Locate the cell with the specified text and output its (X, Y) center coordinate. 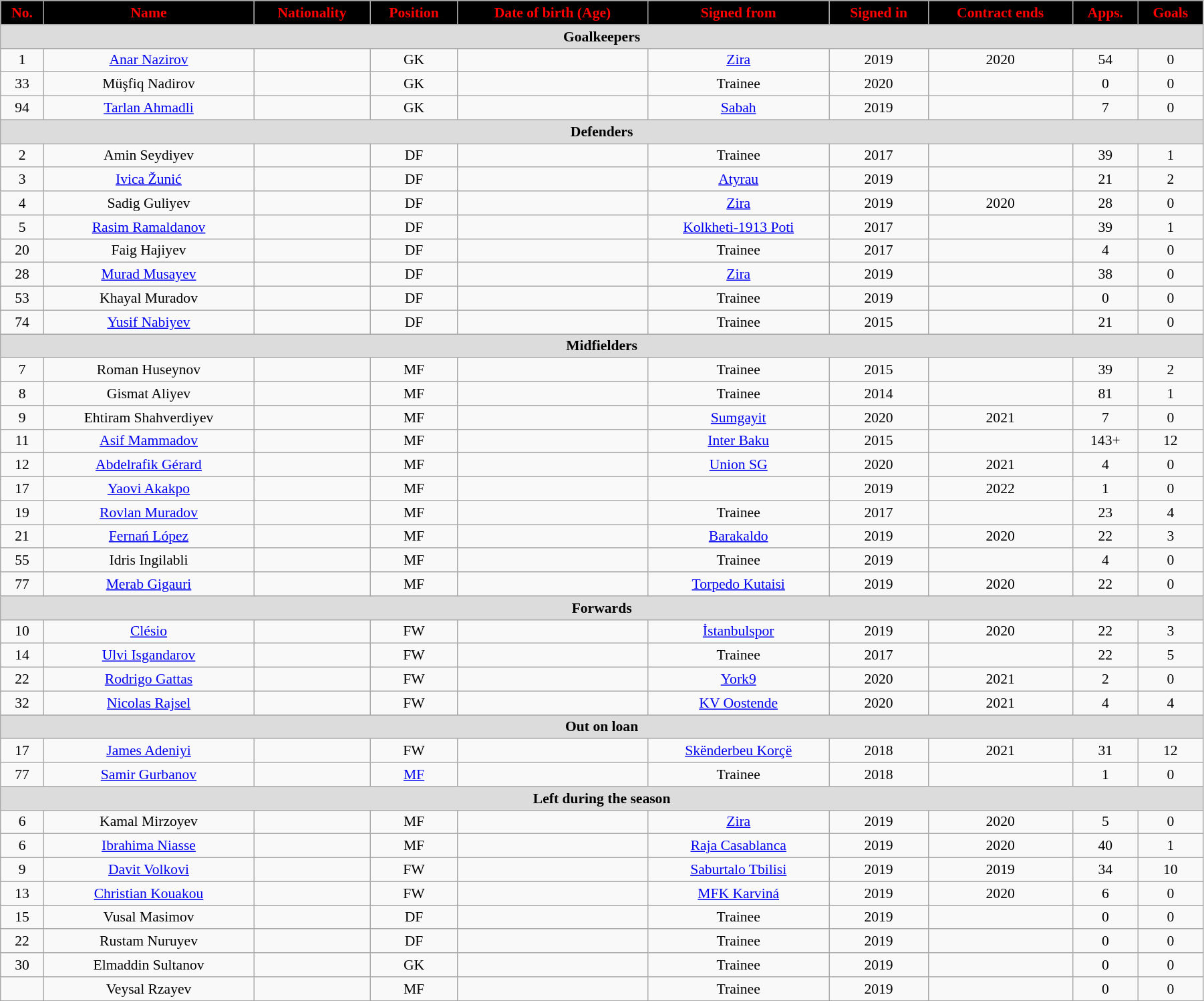
Saburtalo Tbilisi (738, 870)
Apps. (1105, 13)
40 (1105, 846)
Ivica Žunić (148, 180)
Signed from (738, 13)
54 (1105, 60)
Roman Huseynov (148, 370)
2014 (879, 394)
Contract ends (1000, 13)
Abdelrafik Gérard (148, 465)
Sadig Guliyev (148, 203)
James Adeniyi (148, 751)
Nationality (313, 13)
Rodrigo Gattas (148, 680)
Sumgayit (738, 418)
81 (1105, 394)
Atyrau (738, 180)
Davit Volkovi (148, 870)
Idris Ingilabli (148, 561)
23 (1105, 513)
Sabah (738, 108)
Date of birth (Age) (553, 13)
Out on loan (602, 727)
Elmaddin Sultanov (148, 965)
York9 (738, 680)
30 (23, 965)
20 (23, 251)
11 (23, 441)
13 (23, 893)
Position (414, 13)
Ehtiram Shahverdiyev (148, 418)
Murad Musayev (148, 275)
Torpedo Kutaisi (738, 584)
Faig Hajiyev (148, 251)
Rasim Ramaldanov (148, 227)
Clésio (148, 631)
2022 (1000, 489)
8 (23, 394)
Inter Baku (738, 441)
Yusif Nabiyev (148, 322)
Ulvi Isgandarov (148, 656)
Signed in (879, 13)
Nicolas Rajsel (148, 703)
Name (148, 13)
Müşfiq Nadirov (148, 84)
Forwards (602, 608)
Goalkeepers (602, 37)
33 (23, 84)
Goals (1171, 13)
No. (23, 13)
MFK Karviná (738, 893)
Fernań López (148, 537)
Khayal Muradov (148, 299)
Left during the season (602, 799)
143+ (1105, 441)
Asif Mammadov (148, 441)
Union SG (738, 465)
Kamal Mirzoyev (148, 822)
Gismat Aliyev (148, 394)
Midfielders (602, 346)
Amin Seydiyev (148, 156)
38 (1105, 275)
94 (23, 108)
14 (23, 656)
Defenders (602, 132)
Rustam Nuruyev (148, 942)
15 (23, 917)
Merab Gigauri (148, 584)
Christian Kouakou (148, 893)
İstanbulspor (738, 631)
KV Oostende (738, 703)
Barakaldo (738, 537)
31 (1105, 751)
Raja Casablanca (738, 846)
Ibrahima Niasse (148, 846)
Rovlan Muradov (148, 513)
34 (1105, 870)
Kolkheti-1913 Poti (738, 227)
Yaovi Akakpo (148, 489)
Tarlan Ahmadli (148, 108)
55 (23, 561)
Vusal Masimov (148, 917)
Skënderbeu Korçë (738, 751)
19 (23, 513)
53 (23, 299)
32 (23, 703)
Anar Nazirov (148, 60)
74 (23, 322)
Veysal Rzayev (148, 989)
Samir Gurbanov (148, 774)
